Pinpoint the cell where the given text exists, returning its (x, y) midpoint coordinate. 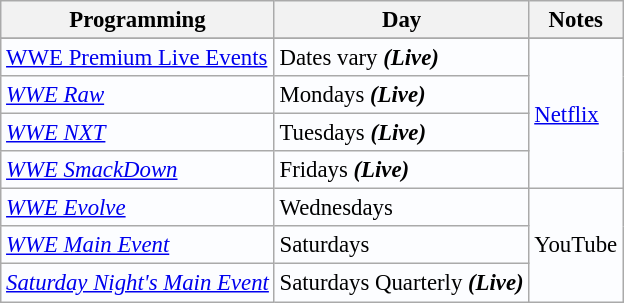
WWE SmackDown (138, 170)
Notes (576, 20)
Wednesdays (402, 208)
Day (402, 20)
Fridays (Live) (402, 170)
WWE NXT (138, 133)
Saturday Night's Main Event (138, 283)
WWE Raw (138, 95)
Mondays (Live) (402, 95)
WWE Main Event (138, 245)
Netflix (576, 114)
WWE Evolve (138, 208)
Programming (138, 20)
YouTube (576, 246)
Tuesdays (Live) (402, 133)
Saturdays Quarterly (Live) (402, 283)
Dates vary (Live) (402, 58)
WWE Premium Live Events (138, 58)
Saturdays (402, 245)
